For the text-containing cell, return its midpoint in [x, y] coordinate format. 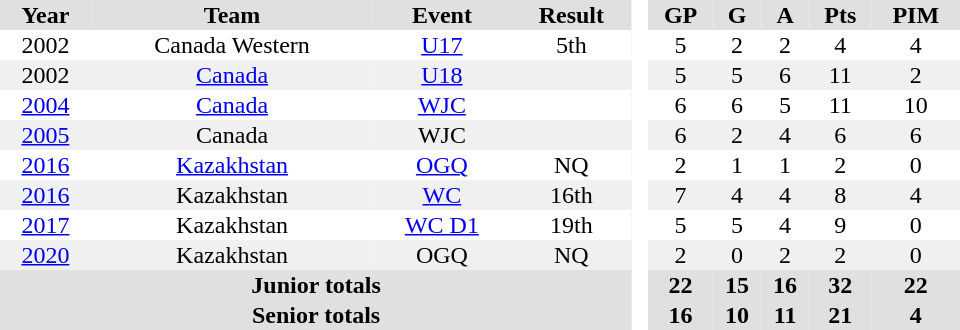
2004 [46, 105]
Senior totals [316, 315]
WC [442, 195]
Team [232, 15]
WC D1 [442, 225]
U17 [442, 45]
Event [442, 15]
9 [840, 225]
15 [737, 285]
8 [840, 195]
16th [571, 195]
Canada Western [232, 45]
32 [840, 285]
21 [840, 315]
2005 [46, 135]
7 [680, 195]
Result [571, 15]
Year [46, 15]
A [785, 15]
2017 [46, 225]
U18 [442, 75]
5th [571, 45]
G [737, 15]
19th [571, 225]
Pts [840, 15]
PIM [916, 15]
Junior totals [316, 285]
GP [680, 15]
2020 [46, 255]
